Output the (x, y) coordinate of the center of the cell containing the given text.  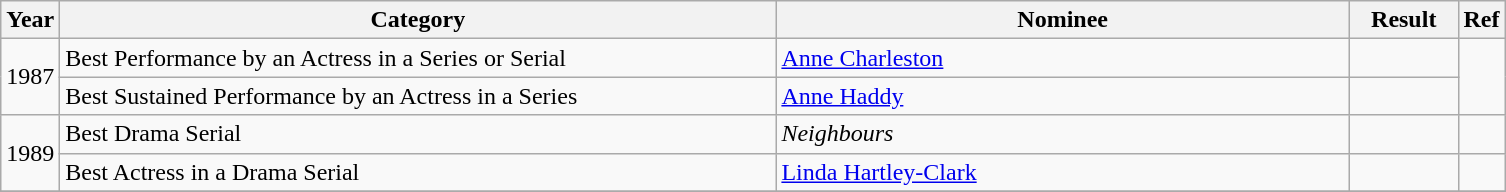
Anne Haddy (1063, 96)
Ref (1482, 20)
Best Drama Serial (418, 134)
Anne Charleston (1063, 58)
Category (418, 20)
1987 (30, 77)
Best Sustained Performance by an Actress in a Series (418, 96)
Nominee (1063, 20)
Neighbours (1063, 134)
Year (30, 20)
1989 (30, 153)
Best Actress in a Drama Serial (418, 172)
Linda Hartley-Clark (1063, 172)
Best Performance by an Actress in a Series or Serial (418, 58)
Result (1404, 20)
